Pinpoint the cell where the given text exists, returning its [x, y] midpoint coordinate. 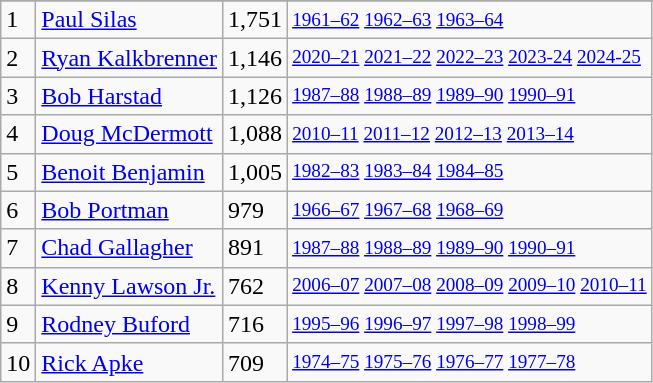
Bob Harstad [130, 96]
1,005 [256, 172]
5 [18, 172]
Ryan Kalkbrenner [130, 58]
1982–83 1983–84 1984–85 [470, 172]
1961–62 1962–63 1963–64 [470, 20]
2 [18, 58]
2020–21 2021–22 2022–23 2023-24 2024-25 [470, 58]
716 [256, 324]
762 [256, 286]
1995–96 1996–97 1997–98 1998–99 [470, 324]
Chad Gallagher [130, 248]
Bob Portman [130, 210]
1,126 [256, 96]
7 [18, 248]
Rick Apke [130, 362]
Benoit Benjamin [130, 172]
Kenny Lawson Jr. [130, 286]
8 [18, 286]
2010–11 2011–12 2012–13 2013–14 [470, 134]
1,088 [256, 134]
2006–07 2007–08 2008–09 2009–10 2010–11 [470, 286]
1,146 [256, 58]
3 [18, 96]
1966–67 1967–68 1968–69 [470, 210]
Rodney Buford [130, 324]
Doug McDermott [130, 134]
10 [18, 362]
1 [18, 20]
709 [256, 362]
Paul Silas [130, 20]
9 [18, 324]
4 [18, 134]
1974–75 1975–76 1976–77 1977–78 [470, 362]
891 [256, 248]
1,751 [256, 20]
979 [256, 210]
6 [18, 210]
